Detect which cell encompasses the target text, then output its (x, y) center coordinate. 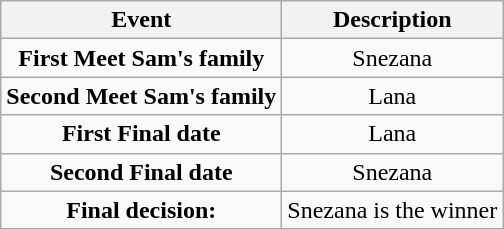
Event (142, 20)
Second Final date (142, 172)
Snezana is the winner (392, 210)
Description (392, 20)
Final decision: (142, 210)
First Meet Sam's family (142, 58)
First Final date (142, 134)
Second Meet Sam's family (142, 96)
